For the text-containing cell, return its midpoint in [X, Y] coordinate format. 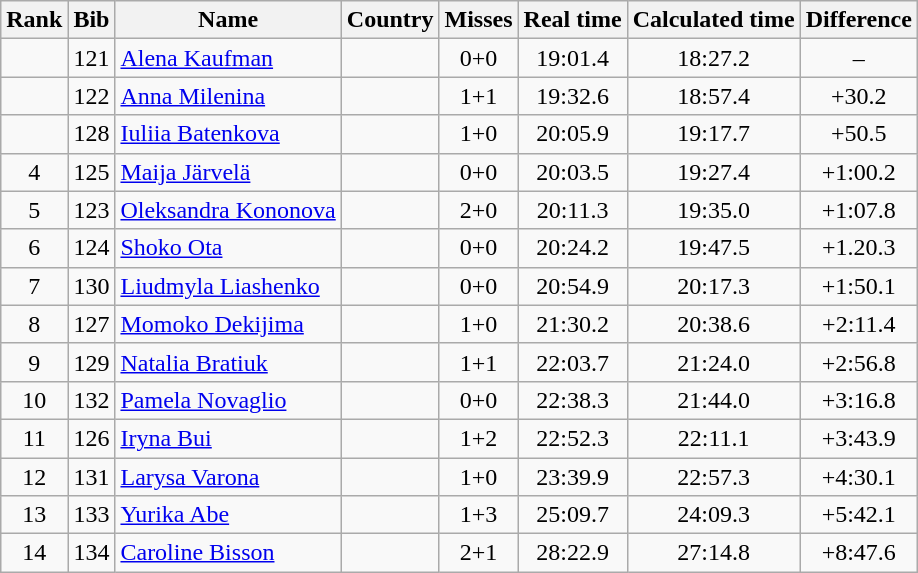
20:17.3 [714, 286]
+3:16.8 [858, 400]
22:38.3 [572, 400]
132 [92, 400]
Maija Järvelä [228, 172]
130 [92, 286]
22:57.3 [714, 477]
124 [92, 248]
Difference [858, 20]
18:57.4 [714, 96]
Calculated time [714, 20]
6 [34, 248]
19:32.6 [572, 96]
Real time [572, 20]
19:47.5 [714, 248]
4 [34, 172]
134 [92, 553]
Liudmyla Liashenko [228, 286]
Name [228, 20]
20:03.5 [572, 172]
20:24.2 [572, 248]
+1:07.8 [858, 210]
13 [34, 515]
126 [92, 438]
+4:30.1 [858, 477]
+1.20.3 [858, 248]
11 [34, 438]
8 [34, 324]
10 [34, 400]
19:01.4 [572, 58]
133 [92, 515]
+1:00.2 [858, 172]
19:27.4 [714, 172]
125 [92, 172]
Oleksandra Kononova [228, 210]
122 [92, 96]
Iryna Bui [228, 438]
Misses [478, 20]
127 [92, 324]
20:38.6 [714, 324]
Country [390, 20]
+30.2 [858, 96]
27:14.8 [714, 553]
2+1 [478, 553]
21:44.0 [714, 400]
128 [92, 134]
+5:42.1 [858, 515]
Iuliia Batenkova [228, 134]
1+2 [478, 438]
Bib [92, 20]
28:22.9 [572, 553]
+2:11.4 [858, 324]
12 [34, 477]
129 [92, 362]
9 [34, 362]
+8:47.6 [858, 553]
14 [34, 553]
20:05.9 [572, 134]
Caroline Bisson [228, 553]
+2:56.8 [858, 362]
20:11.3 [572, 210]
+1:50.1 [858, 286]
– [858, 58]
2+0 [478, 210]
21:30.2 [572, 324]
+50.5 [858, 134]
22:03.7 [572, 362]
18:27.2 [714, 58]
19:17.7 [714, 134]
Momoko Dekijima [228, 324]
22:52.3 [572, 438]
Shoko Ota [228, 248]
Rank [34, 20]
19:35.0 [714, 210]
24:09.3 [714, 515]
25:09.7 [572, 515]
Anna Milenina [228, 96]
Pamela Novaglio [228, 400]
123 [92, 210]
23:39.9 [572, 477]
Yurika Abe [228, 515]
Larysa Varona [228, 477]
21:24.0 [714, 362]
22:11.1 [714, 438]
1+3 [478, 515]
121 [92, 58]
Alena Kaufman [228, 58]
5 [34, 210]
7 [34, 286]
+3:43.9 [858, 438]
131 [92, 477]
20:54.9 [572, 286]
Natalia Bratiuk [228, 362]
